Search for the cell housing the specified text and yield its (x, y) center coordinate. 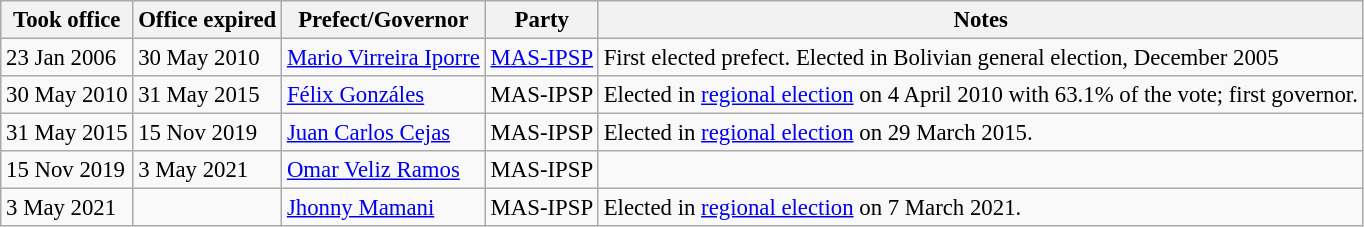
Juan Carlos Cejas (384, 133)
Elected in regional election on 7 March 2021. (980, 208)
Notes (980, 20)
Party (542, 20)
First elected prefect. Elected in Bolivian general election, December 2005 (980, 58)
Félix Gonzáles (384, 95)
Took office (67, 20)
Elected in regional election on 4 April 2010 with 63.1% of the vote; first governor. (980, 95)
Jhonny Mamani (384, 208)
Mario Virreira Iporre (384, 58)
Elected in regional election on 29 March 2015. (980, 133)
Omar Veliz Ramos (384, 170)
Prefect/Governor (384, 20)
23 Jan 2006 (67, 58)
Office expired (208, 20)
